From the cell containing the given text, extract its center point as [X, Y] coordinate. 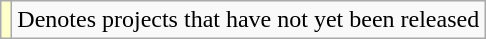
Denotes projects that have not yet been released [248, 20]
